Search for the cell housing the specified text and yield its (x, y) center coordinate. 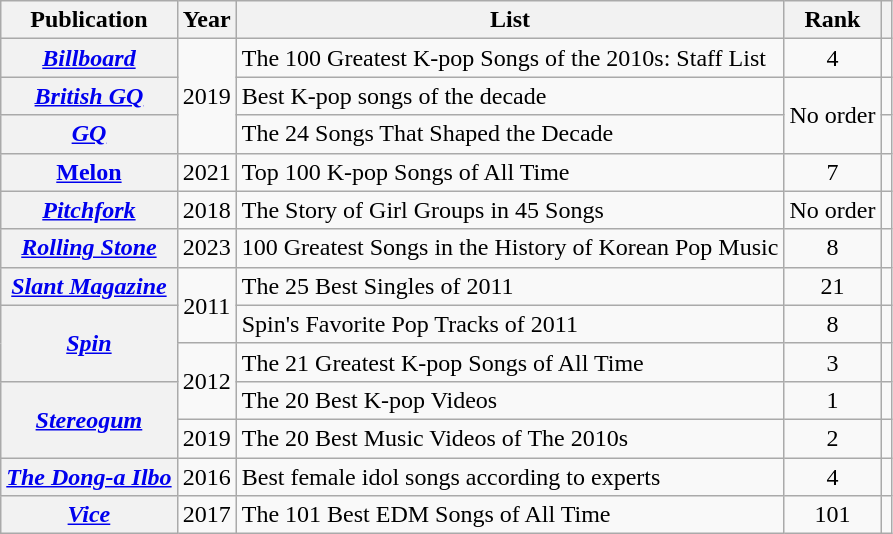
The Story of Girl Groups in 45 Songs (510, 210)
British GQ (89, 96)
GQ (89, 134)
The 20 Best K-pop Videos (510, 400)
2 (832, 438)
Best female idol songs according to experts (510, 477)
The 24 Songs That Shaped the Decade (510, 134)
2012 (206, 381)
The 25 Best Singles of 2011 (510, 286)
Year (206, 20)
Best K-pop songs of the decade (510, 96)
2021 (206, 172)
Billboard (89, 58)
101 (832, 515)
Slant Magazine (89, 286)
2023 (206, 248)
100 Greatest Songs in the History of Korean Pop Music (510, 248)
The 101 Best EDM Songs of All Time (510, 515)
Rank (832, 20)
Stereogum (89, 419)
Spin's Favorite Pop Tracks of 2011 (510, 324)
The 20 Best Music Videos of The 2010s (510, 438)
1 (832, 400)
Top 100 K-pop Songs of All Time (510, 172)
7 (832, 172)
The 21 Greatest K-pop Songs of All Time (510, 362)
List (510, 20)
21 (832, 286)
3 (832, 362)
Rolling Stone (89, 248)
Vice (89, 515)
2017 (206, 515)
Melon (89, 172)
Publication (89, 20)
Pitchfork (89, 210)
2016 (206, 477)
Spin (89, 343)
2018 (206, 210)
2011 (206, 305)
The Dong-a Ilbo (89, 477)
The 100 Greatest K-pop Songs of the 2010s: Staff List (510, 58)
